Find where the given text appears and provide that cell's center as (X, Y) coordinate. 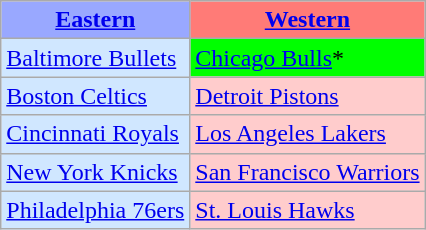
Boston Celtics (96, 96)
San Francisco Warriors (308, 172)
Cincinnati Royals (96, 134)
Baltimore Bullets (96, 58)
Detroit Pistons (308, 96)
New York Knicks (96, 172)
Los Angeles Lakers (308, 134)
Eastern (96, 20)
Philadelphia 76ers (96, 210)
Chicago Bulls* (308, 58)
Western (308, 20)
St. Louis Hawks (308, 210)
